Return [x, y] of the center of cell containing provided text 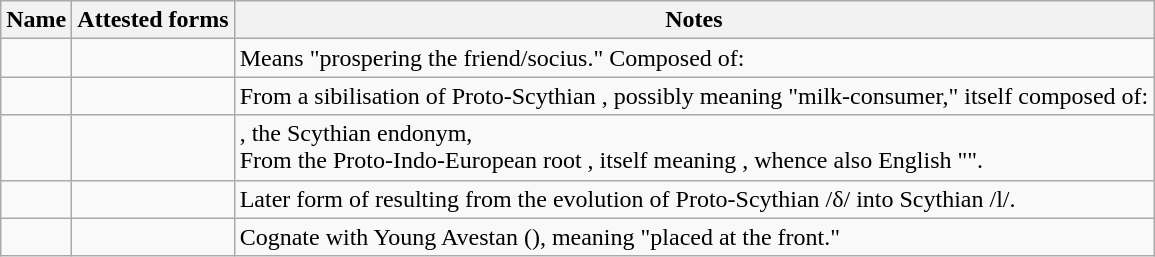
Name [36, 20]
, the Scythian endonym,From the Proto-Indo-European root , itself meaning , whence also English "". [694, 148]
Attested forms [153, 20]
Notes [694, 20]
Means "prospering the friend/socius." Composed of: [694, 58]
From a sibilisation of Proto-Scythian , possibly meaning "milk-consumer," itself composed of: [694, 96]
Later form of resulting from the evolution of Proto-Scythian /δ/ into Scythian /l/. [694, 199]
Cognate with Young Avestan (), meaning "placed at the front." [694, 237]
